Capture the cell that displays the provided text and extract its [X, Y] central coordinate. 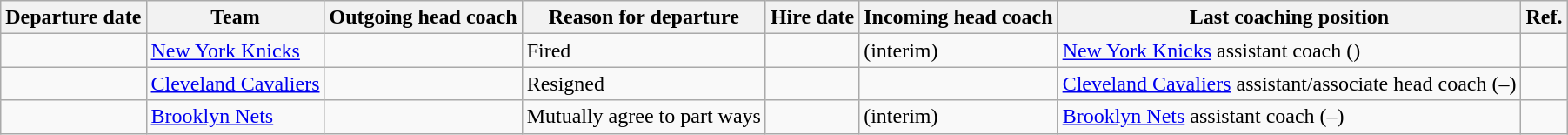
Brooklyn Nets assistant coach (–) [1289, 117]
Departure date [73, 17]
Last coaching position [1289, 17]
Fired [644, 51]
Cleveland Cavaliers [235, 84]
Cleveland Cavaliers assistant/associate head coach (–) [1289, 84]
Mutually agree to part ways [644, 117]
Ref. [1545, 17]
New York Knicks assistant coach () [1289, 51]
Resigned [644, 84]
Hire date [812, 17]
Reason for departure [644, 17]
Outgoing head coach [423, 17]
Team [235, 17]
Brooklyn Nets [235, 117]
New York Knicks [235, 51]
Incoming head coach [958, 17]
